Detect which cell encompasses the target text, then output its [X, Y] center coordinate. 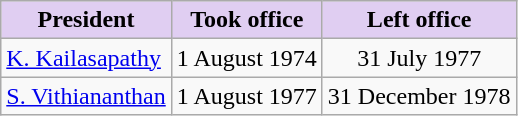
1 August 1974 [246, 58]
31 December 1978 [419, 96]
S. Vithiananthan [86, 96]
31 July 1977 [419, 58]
K. Kailasapathy [86, 58]
Took office [246, 20]
1 August 1977 [246, 96]
President [86, 20]
Left office [419, 20]
